Locate the cell with the specified text and output its [X, Y] center coordinate. 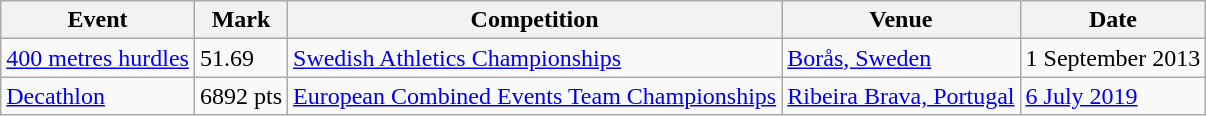
Decathlon [98, 96]
400 metres hurdles [98, 58]
6892 pts [240, 96]
European Combined Events Team Championships [535, 96]
Event [98, 20]
51.69 [240, 58]
1 September 2013 [1113, 58]
Venue [901, 20]
Ribeira Brava, Portugal [901, 96]
Competition [535, 20]
Date [1113, 20]
Borås, Sweden [901, 58]
Swedish Athletics Championships [535, 58]
Mark [240, 20]
6 July 2019 [1113, 96]
